Output the (x, y) coordinate of the center of the cell containing the given text.  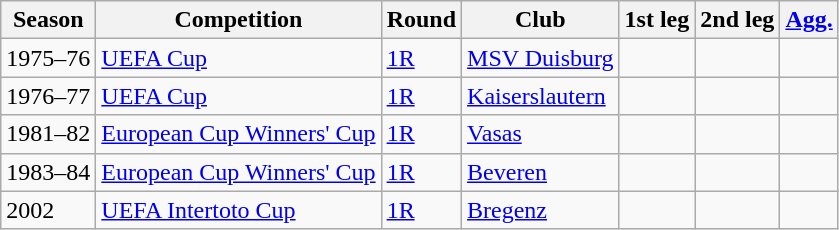
Competition (238, 20)
2002 (48, 210)
Round (421, 20)
1975–76 (48, 58)
MSV Duisburg (541, 58)
1976–77 (48, 96)
Vasas (541, 134)
1st leg (657, 20)
1981–82 (48, 134)
Bregenz (541, 210)
Beveren (541, 172)
Club (541, 20)
Agg. (809, 20)
Season (48, 20)
Kaiserslautern (541, 96)
UEFA Intertoto Cup (238, 210)
2nd leg (738, 20)
1983–84 (48, 172)
